Extract the [X, Y] coordinate from the center of the cell holding the provided text.  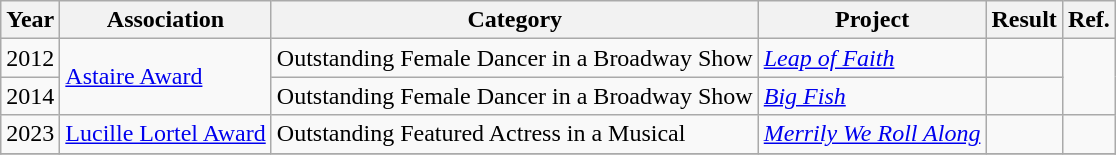
Result [1024, 20]
2023 [30, 134]
Project [872, 20]
Ref. [1088, 20]
Big Fish [872, 96]
2014 [30, 96]
Year [30, 20]
Category [514, 20]
Association [166, 20]
Outstanding Featured Actress in a Musical [514, 134]
Leap of Faith [872, 58]
Lucille Lortel Award [166, 134]
Astaire Award [166, 77]
2012 [30, 58]
Merrily We Roll Along [872, 134]
